Identify which cell holds the provided text, then report its [x, y] central coordinate. 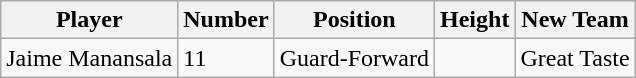
Great Taste [575, 58]
Jaime Manansala [90, 58]
Player [90, 20]
11 [226, 58]
New Team [575, 20]
Position [354, 20]
Height [475, 20]
Guard-Forward [354, 58]
Number [226, 20]
